Extract the (X, Y) coordinate from the center of the cell holding the provided text.  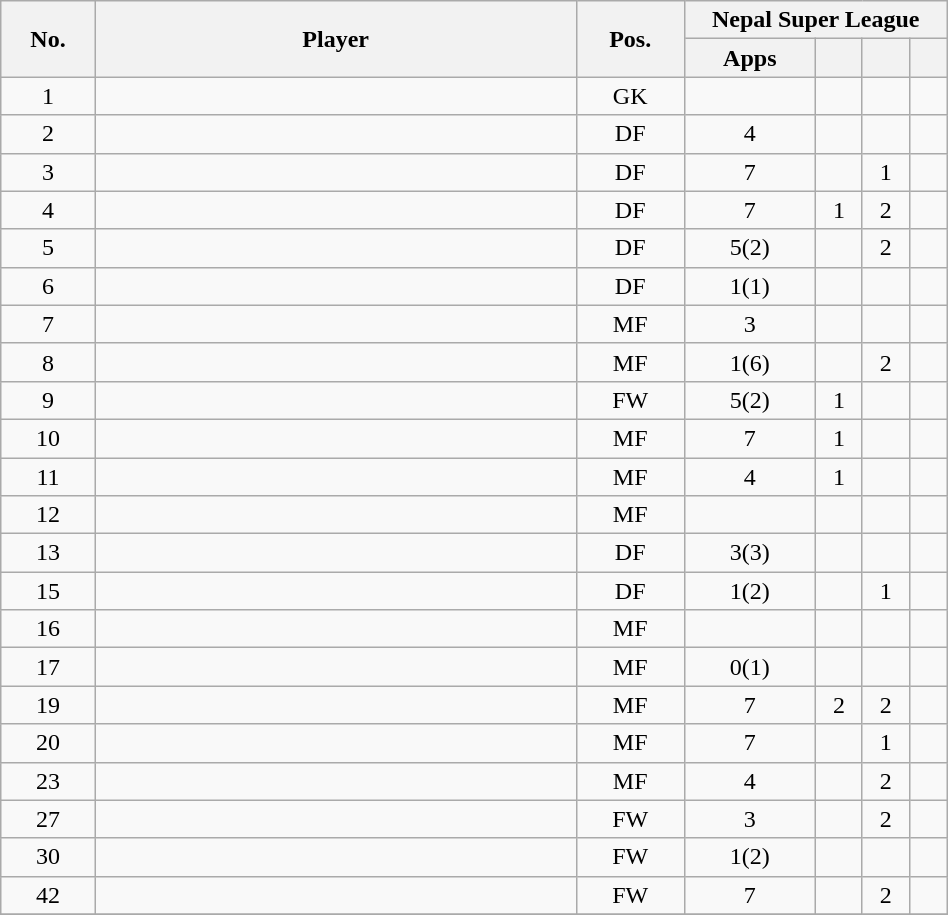
11 (48, 477)
27 (48, 819)
13 (48, 553)
8 (48, 362)
5 (48, 248)
19 (48, 705)
1(6) (750, 362)
Nepal Super League (816, 20)
42 (48, 895)
15 (48, 591)
23 (48, 781)
3(3) (750, 553)
16 (48, 629)
Player (336, 39)
Pos. (630, 39)
No. (48, 39)
GK (630, 96)
6 (48, 286)
Apps (750, 58)
10 (48, 438)
30 (48, 857)
1(1) (750, 286)
17 (48, 667)
20 (48, 743)
0(1) (750, 667)
12 (48, 515)
9 (48, 400)
